Extract the (x, y) coordinate from the center of the cell holding the provided text.  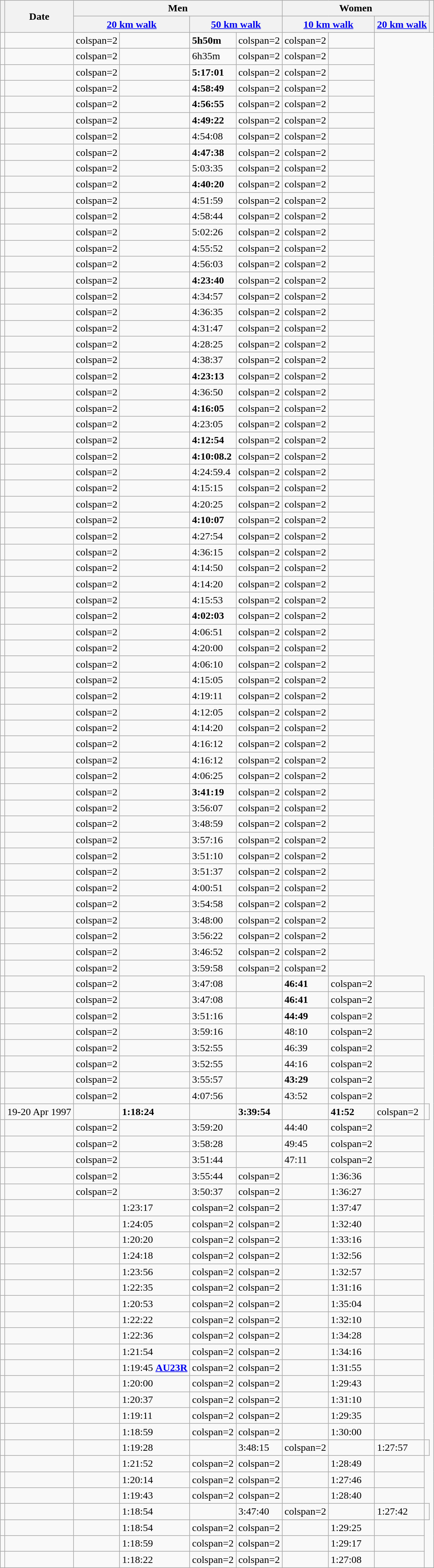
1:27:57 (400, 1447)
1:21:52 (155, 1463)
3:39:54 (259, 1112)
4:06:25 (213, 776)
10 km walk (328, 24)
4:15:15 (213, 488)
4:20:00 (213, 648)
4:38:37 (213, 360)
3:54:58 (213, 904)
1:18:22 (155, 1560)
1:32:56 (352, 1256)
4:12:54 (213, 440)
3:59:16 (213, 1032)
47:11 (305, 1160)
1:34:16 (352, 1352)
1:18:24 (155, 1112)
5:02:26 (213, 232)
1:19:11 (155, 1415)
1:27:42 (400, 1512)
1:29:17 (352, 1544)
3:46:52 (213, 952)
4:23:40 (213, 280)
3:51:10 (213, 856)
Date (40, 16)
1:28:40 (352, 1496)
19-20 Apr 1997 (40, 1112)
4:36:15 (213, 552)
1:23:17 (155, 1208)
4:51:59 (213, 200)
1:22:22 (155, 1320)
4:19:11 (213, 696)
3:55:44 (213, 1176)
4:56:03 (213, 264)
3:41:19 (213, 792)
1:34:28 (352, 1336)
48:10 (305, 1032)
1:32:40 (352, 1224)
1:36:36 (352, 1176)
4:15:53 (213, 600)
1:20:20 (155, 1240)
1:22:35 (155, 1288)
4:28:25 (213, 344)
4:06:51 (213, 632)
3:51:44 (213, 1160)
5:17:01 (213, 72)
1:19:45 AU23R (155, 1368)
1:35:04 (352, 1304)
1:27:46 (352, 1479)
1:31:10 (352, 1400)
1:24:18 (155, 1256)
4:02:03 (213, 616)
3:56:07 (213, 808)
4:10:08.2 (213, 456)
1:21:54 (155, 1352)
4:07:56 (213, 1096)
43:29 (305, 1080)
3:59:20 (213, 1128)
4:55:52 (213, 248)
4:58:44 (213, 216)
3:57:16 (213, 840)
4:00:51 (213, 888)
1:37:47 (352, 1208)
4:23:13 (213, 376)
4:56:55 (213, 104)
1:31:16 (352, 1288)
4:58:49 (213, 88)
1:20:37 (155, 1400)
3:47:40 (259, 1512)
3:48:59 (213, 824)
4:40:20 (213, 184)
3:59:58 (213, 968)
4:24:59.4 (213, 472)
3:58:28 (213, 1144)
Women (356, 8)
4:20:25 (213, 504)
4:15:05 (213, 680)
1:29:25 (352, 1528)
3:56:22 (213, 936)
1:31:55 (352, 1368)
1:32:10 (352, 1320)
4:27:54 (213, 536)
1:19:43 (155, 1496)
6h35m (213, 56)
1:30:00 (352, 1431)
1:29:43 (352, 1384)
1:22:36 (155, 1336)
49:45 (305, 1144)
3:51:37 (213, 872)
4:06:10 (213, 664)
5h50m (213, 40)
4:47:38 (213, 152)
41:52 (352, 1112)
44:16 (305, 1064)
1:20:00 (155, 1384)
5:03:35 (213, 168)
1:33:16 (352, 1240)
4:54:08 (213, 136)
4:36:35 (213, 312)
Men (178, 8)
4:14:50 (213, 568)
4:36:50 (213, 392)
1:24:05 (155, 1224)
3:48:15 (259, 1447)
4:49:22 (213, 120)
1:23:56 (155, 1272)
1:20:14 (155, 1479)
43:52 (305, 1096)
3:48:00 (213, 920)
44:49 (305, 1016)
1:29:35 (352, 1415)
44:40 (305, 1128)
1:20:53 (155, 1304)
4:23:05 (213, 424)
4:34:57 (213, 296)
4:16:05 (213, 408)
1:32:57 (352, 1272)
3:55:57 (213, 1080)
4:10:07 (213, 520)
4:31:47 (213, 328)
50 km walk (236, 24)
3:51:16 (213, 1016)
3:50:37 (213, 1192)
1:27:08 (352, 1560)
1:19:28 (155, 1447)
46:39 (305, 1048)
1:28:49 (352, 1463)
1:36:27 (352, 1192)
4:12:05 (213, 712)
